Return the [X, Y] coordinate for the center point of the cell that contains the specified text.  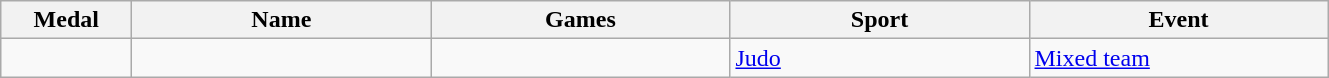
Name [282, 20]
Mixed team [1178, 58]
Event [1178, 20]
Medal [66, 20]
Sport [880, 20]
Judo [880, 58]
Games [580, 20]
